Locate the cell with the specified text and output its (x, y) center coordinate. 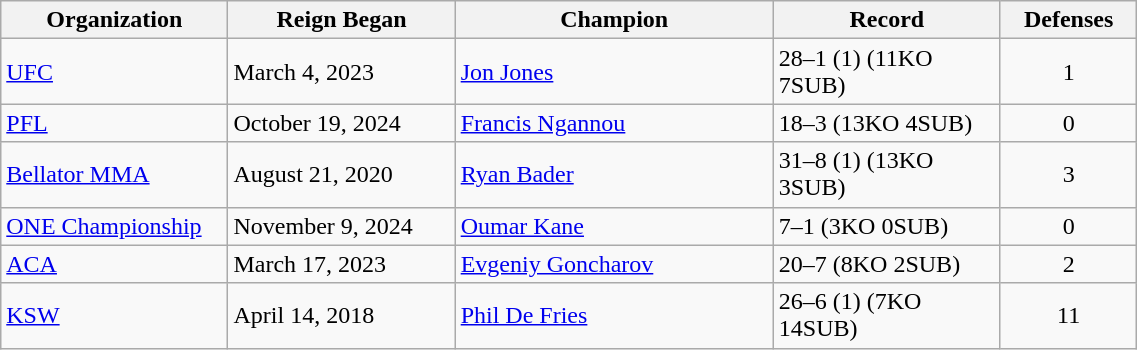
20–7 (8KO 2SUB) (886, 264)
PFL (114, 123)
March 4, 2023 (342, 72)
Francis Ngannou (614, 123)
Ryan Bader (614, 174)
November 9, 2024 (342, 226)
Bellator MMA (114, 174)
11 (1068, 316)
7–1 (3KO 0SUB) (886, 226)
Champion (614, 20)
Oumar Kane (614, 226)
26–6 (1) (7KO 14SUB) (886, 316)
August 21, 2020 (342, 174)
3 (1068, 174)
KSW (114, 316)
2 (1068, 264)
October 19, 2024 (342, 123)
Evgeniy Goncharov (614, 264)
UFC (114, 72)
Defenses (1068, 20)
Jon Jones (614, 72)
18–3 (13KO 4SUB) (886, 123)
28–1 (1) (11KO 7SUB) (886, 72)
Reign Began (342, 20)
1 (1068, 72)
31–8 (1) (13KO 3SUB) (886, 174)
Phil De Fries (614, 316)
ACA (114, 264)
March 17, 2023 (342, 264)
Record (886, 20)
Organization (114, 20)
April 14, 2018 (342, 316)
ONE Championship (114, 226)
